Scan for the cell matching the given text and deliver its (X, Y) coordinate at center. 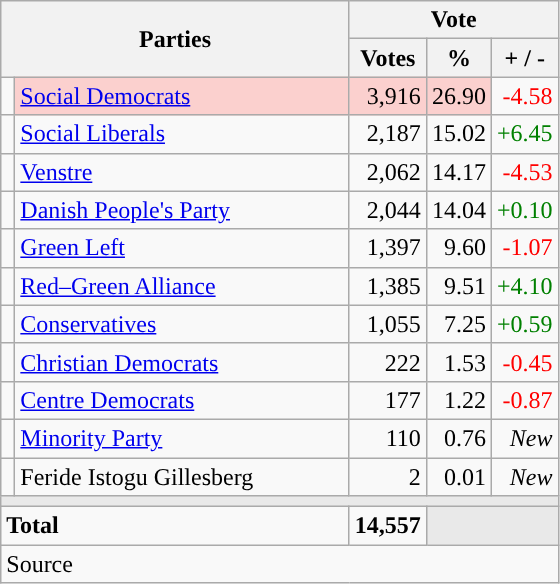
Feride Istogu Gillesberg (182, 477)
2 (388, 477)
177 (388, 400)
1.53 (458, 362)
1,385 (388, 286)
14,557 (388, 526)
+0.10 (524, 210)
-0.87 (524, 400)
3,916 (388, 96)
+0.59 (524, 324)
2,062 (388, 172)
-1.07 (524, 248)
Total (176, 526)
Green Left (182, 248)
1,055 (388, 324)
2,044 (388, 210)
2,187 (388, 134)
-4.53 (524, 172)
9.51 (458, 286)
Centre Democrats (182, 400)
Christian Democrats (182, 362)
222 (388, 362)
Source (280, 564)
0.76 (458, 438)
0.01 (458, 477)
Red–Green Alliance (182, 286)
Conservatives (182, 324)
7.25 (458, 324)
+4.10 (524, 286)
+6.45 (524, 134)
-4.58 (524, 96)
Minority Party (182, 438)
+ / - (524, 58)
Venstre (182, 172)
Social Liberals (182, 134)
% (458, 58)
Votes (388, 58)
9.60 (458, 248)
-0.45 (524, 362)
26.90 (458, 96)
Parties (176, 39)
Danish People's Party (182, 210)
1,397 (388, 248)
15.02 (458, 134)
Social Democrats (182, 96)
1.22 (458, 400)
110 (388, 438)
14.17 (458, 172)
14.04 (458, 210)
Vote (454, 20)
